Locate the cell with the specified text and output its (X, Y) center coordinate. 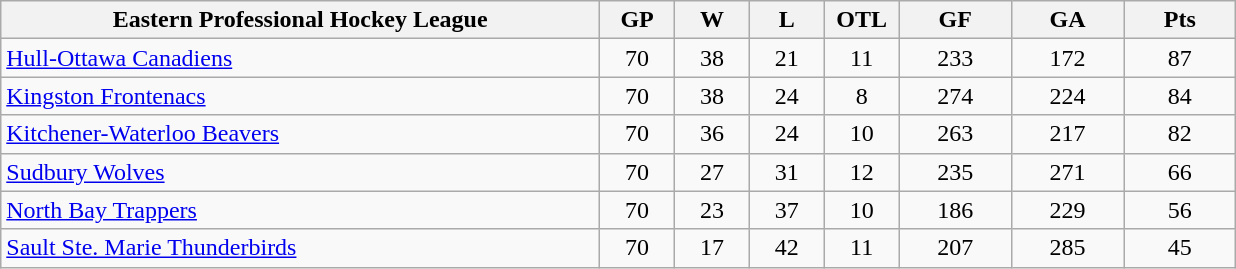
45 (1180, 248)
L (786, 20)
Kingston Frontenacs (300, 96)
12 (862, 172)
56 (1180, 210)
Sault Ste. Marie Thunderbirds (300, 248)
207 (955, 248)
36 (712, 134)
OTL (862, 20)
17 (712, 248)
23 (712, 210)
Kitchener-Waterloo Beavers (300, 134)
Hull-Ottawa Canadiens (300, 58)
263 (955, 134)
37 (786, 210)
235 (955, 172)
233 (955, 58)
285 (1067, 248)
229 (1067, 210)
GA (1067, 20)
42 (786, 248)
27 (712, 172)
Pts (1180, 20)
8 (862, 96)
W (712, 20)
21 (786, 58)
Eastern Professional Hockey League (300, 20)
217 (1067, 134)
172 (1067, 58)
186 (955, 210)
31 (786, 172)
North Bay Trappers (300, 210)
84 (1180, 96)
87 (1180, 58)
Sudbury Wolves (300, 172)
GF (955, 20)
82 (1180, 134)
66 (1180, 172)
271 (1067, 172)
GP (638, 20)
274 (955, 96)
224 (1067, 96)
